Provide the [x, y] coordinate of the cell's center where the given text is located.  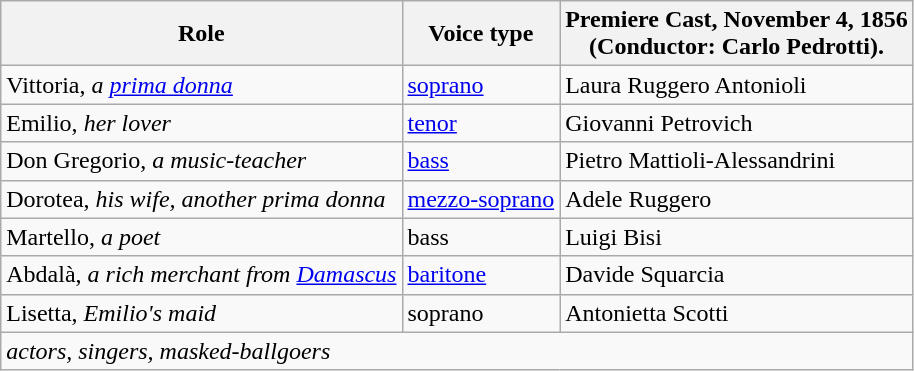
Vittoria, a prima donna [202, 85]
Abdalà, a rich merchant from Damascus [202, 275]
Pietro Mattioli-Alessandrini [737, 161]
Don Gregorio, a music-teacher [202, 161]
Adele Ruggero [737, 199]
baritone [481, 275]
Martello, a poet [202, 237]
Antonietta Scotti [737, 313]
Luigi Bisi [737, 237]
Dorotea, his wife, another prima donna [202, 199]
mezzo-soprano [481, 199]
Davide Squarcia [737, 275]
tenor [481, 123]
Laura Ruggero Antonioli [737, 85]
Premiere Cast, November 4, 1856(Conductor: Carlo Pedrotti). [737, 34]
Giovanni Petrovich [737, 123]
actors, singers, masked-ballgoers [458, 351]
Emilio, her lover [202, 123]
Voice type [481, 34]
Role [202, 34]
Lisetta, Emilio's maid [202, 313]
